Search for the cell housing the specified text and yield its (X, Y) center coordinate. 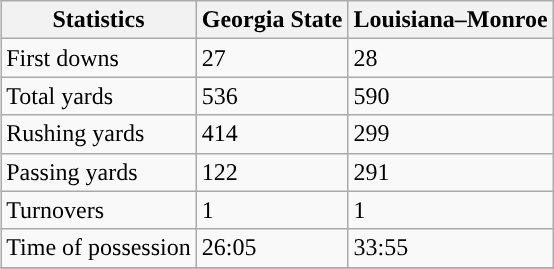
Rushing yards (99, 134)
Louisiana–Monroe (450, 20)
26:05 (272, 248)
Passing yards (99, 172)
Turnovers (99, 210)
Total yards (99, 96)
Statistics (99, 20)
414 (272, 134)
28 (450, 58)
122 (272, 172)
Georgia State (272, 20)
291 (450, 172)
590 (450, 96)
27 (272, 58)
First downs (99, 58)
Time of possession (99, 248)
33:55 (450, 248)
536 (272, 96)
299 (450, 134)
